Detect which cell encompasses the target text, then output its [X, Y] center coordinate. 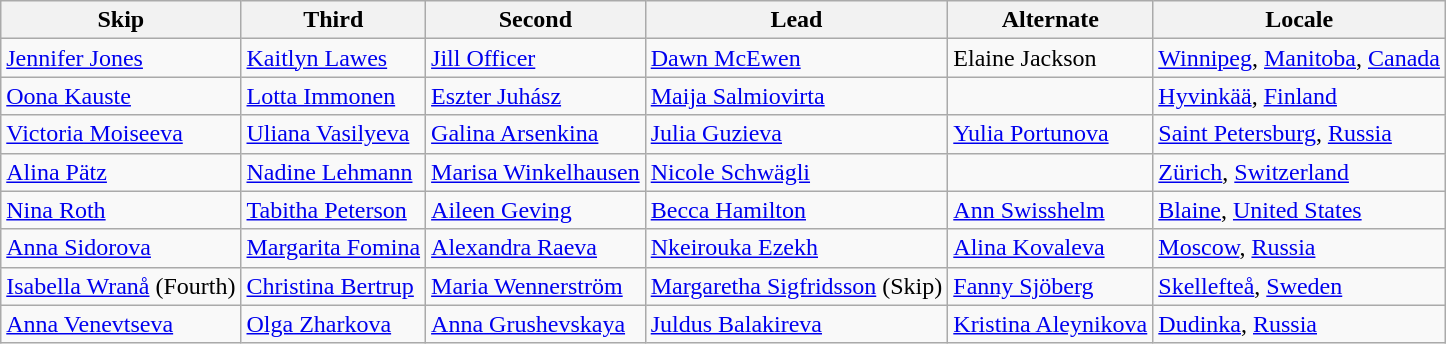
Nadine Lehmann [334, 172]
Kristina Aleynikova [1050, 324]
Fanny Sjöberg [1050, 286]
Maria Wennerström [536, 286]
Galina Arsenkina [536, 134]
Kaitlyn Lawes [334, 58]
Christina Bertrup [334, 286]
Margaretha Sigfridsson (Skip) [796, 286]
Nkeirouka Ezekh [796, 248]
Anna Grushevskaya [536, 324]
Julia Guzieva [796, 134]
Ann Swisshelm [1050, 210]
Hyvinkää, Finland [1300, 96]
Jennifer Jones [121, 58]
Jill Officer [536, 58]
Zürich, Switzerland [1300, 172]
Oona Kauste [121, 96]
Alternate [1050, 20]
Second [536, 20]
Blaine, United States [1300, 210]
Eszter Juhász [536, 96]
Saint Petersburg, Russia [1300, 134]
Becca Hamilton [796, 210]
Nina Roth [121, 210]
Anna Venevtseva [121, 324]
Third [334, 20]
Aileen Geving [536, 210]
Uliana Vasilyeva [334, 134]
Skellefteå, Sweden [1300, 286]
Tabitha Peterson [334, 210]
Olga Zharkova [334, 324]
Lotta Immonen [334, 96]
Moscow, Russia [1300, 248]
Skip [121, 20]
Maija Salmiovirta [796, 96]
Alexandra Raeva [536, 248]
Anna Sidorova [121, 248]
Dudinka, Russia [1300, 324]
Alina Kovaleva [1050, 248]
Lead [796, 20]
Nicole Schwägli [796, 172]
Elaine Jackson [1050, 58]
Yulia Portunova [1050, 134]
Juldus Balakireva [796, 324]
Victoria Moiseeva [121, 134]
Locale [1300, 20]
Isabella Wranå (Fourth) [121, 286]
Alina Pätz [121, 172]
Marisa Winkelhausen [536, 172]
Margarita Fomina [334, 248]
Winnipeg, Manitoba, Canada [1300, 58]
Dawn McEwen [796, 58]
